Locate the cell with the specified text and output its (x, y) center coordinate. 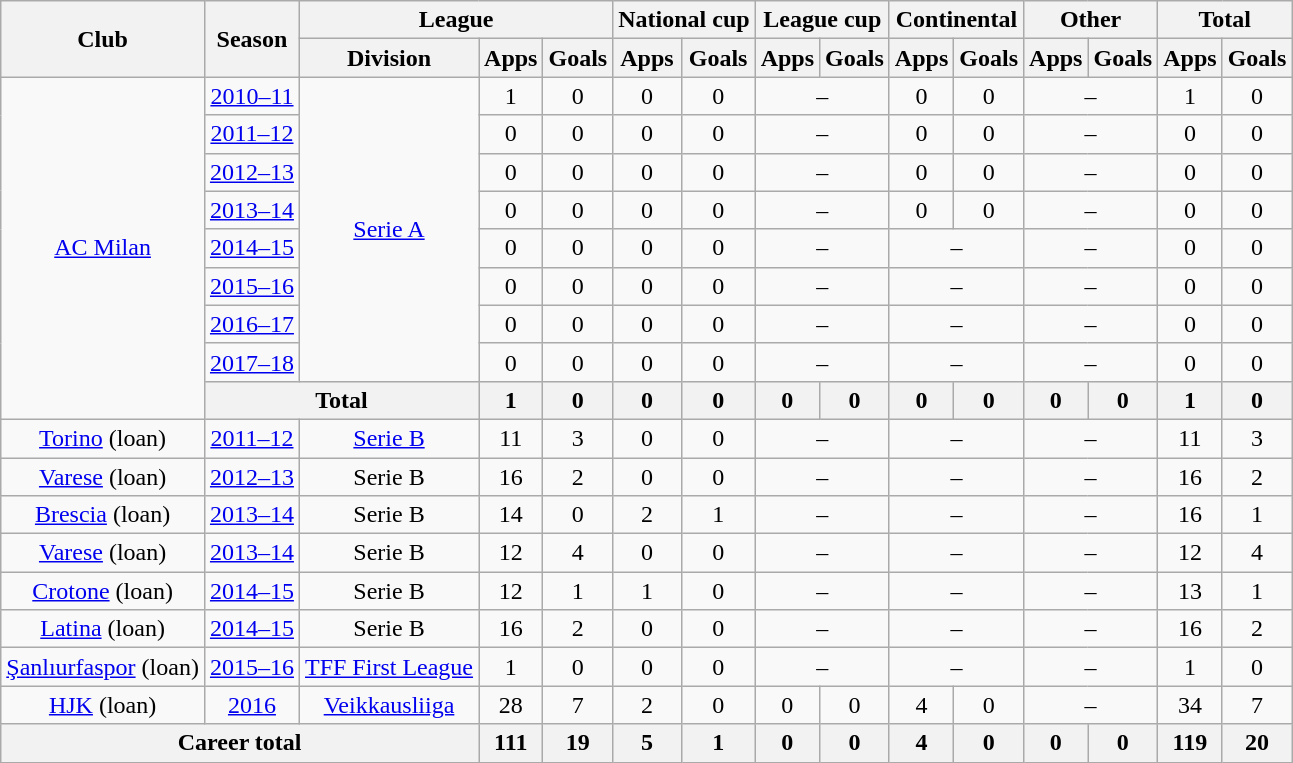
111 (511, 743)
League cup (822, 20)
Season (252, 39)
AC Milan (103, 248)
Crotone (loan) (103, 591)
5 (647, 743)
14 (511, 515)
Şanlıurfaspor (loan) (103, 667)
2016–17 (252, 324)
HJK (loan) (103, 705)
Torino (loan) (103, 438)
Other (1091, 20)
Latina (loan) (103, 629)
Club (103, 39)
28 (511, 705)
2017–18 (252, 362)
2016 (252, 705)
Career total (240, 743)
19 (578, 743)
Division (388, 58)
Brescia (loan) (103, 515)
Veikkausliiga (388, 705)
2010–11 (252, 96)
13 (1190, 591)
TFF First League (388, 667)
34 (1190, 705)
Continental (956, 20)
119 (1190, 743)
League (456, 20)
National cup (684, 20)
Serie A (388, 229)
20 (1257, 743)
